Scan for the cell matching the given text and deliver its (X, Y) coordinate at center. 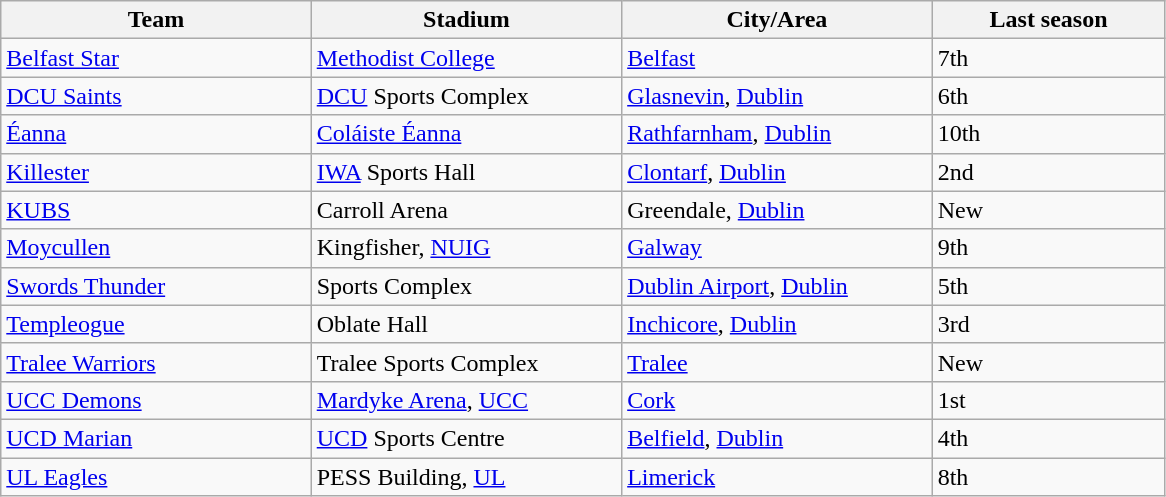
PESS Building, UL (466, 477)
IWA Sports Hall (466, 172)
8th (1048, 477)
Templeogue (156, 324)
Moycullen (156, 248)
7th (1048, 58)
Belfast (777, 58)
Tralee Sports Complex (466, 362)
Swords Thunder (156, 286)
UL Eagles (156, 477)
Clontarf, Dublin (777, 172)
3rd (1048, 324)
Oblate Hall (466, 324)
2nd (1048, 172)
5th (1048, 286)
Mardyke Arena, UCC (466, 400)
Tralee Warriors (156, 362)
Limerick (777, 477)
Inchicore, Dublin (777, 324)
Belfast Star (156, 58)
Belfield, Dublin (777, 438)
Stadium (466, 20)
DCU Sports Complex (466, 96)
10th (1048, 134)
Kingfisher, NUIG (466, 248)
1st (1048, 400)
9th (1048, 248)
Glasnevin, Dublin (777, 96)
Last season (1048, 20)
Cork (777, 400)
Carroll Arena (466, 210)
Galway (777, 248)
Team (156, 20)
Tralee (777, 362)
Dublin Airport, Dublin (777, 286)
UCD Marian (156, 438)
KUBS (156, 210)
6th (1048, 96)
Killester (156, 172)
DCU Saints (156, 96)
Éanna (156, 134)
UCD Sports Centre (466, 438)
Coláiste Éanna (466, 134)
Rathfarnham, Dublin (777, 134)
Sports Complex (466, 286)
Methodist College (466, 58)
City/Area (777, 20)
Greendale, Dublin (777, 210)
4th (1048, 438)
UCC Demons (156, 400)
